Determine the [X, Y] coordinate at the center of the cell enclosing the given text.  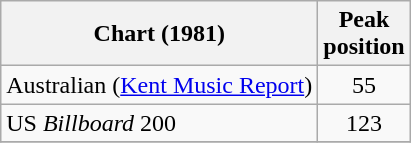
Australian (Kent Music Report) [160, 85]
Chart (1981) [160, 34]
Peakposition [364, 34]
123 [364, 123]
55 [364, 85]
US Billboard 200 [160, 123]
